Identify which cell holds the provided text, then report its [x, y] central coordinate. 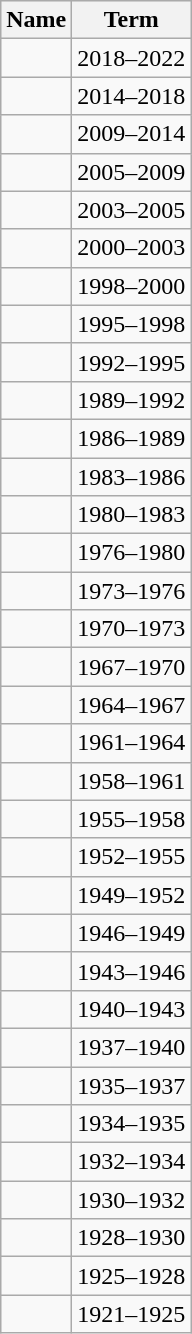
Term [132, 20]
2005–2009 [132, 172]
2000–2003 [132, 248]
2003–2005 [132, 210]
1961–1964 [132, 743]
1932–1934 [132, 1162]
1935–1937 [132, 1085]
1970–1973 [132, 629]
1995–1998 [132, 324]
1928–1930 [132, 1238]
1967–1970 [132, 667]
1949–1952 [132, 895]
1921–1925 [132, 1314]
2018–2022 [132, 58]
1998–2000 [132, 286]
1937–1940 [132, 1047]
1940–1943 [132, 1009]
1980–1983 [132, 515]
1955–1958 [132, 819]
1976–1980 [132, 553]
1989–1992 [132, 400]
Name [36, 20]
1992–1995 [132, 362]
2009–2014 [132, 134]
1964–1967 [132, 705]
1946–1949 [132, 933]
1925–1928 [132, 1276]
2014–2018 [132, 96]
1952–1955 [132, 857]
1986–1989 [132, 438]
1973–1976 [132, 591]
1958–1961 [132, 781]
1934–1935 [132, 1124]
1983–1986 [132, 477]
1930–1932 [132, 1200]
1943–1946 [132, 971]
